Return (x, y) of the center of cell containing provided text 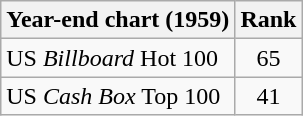
Rank (268, 20)
65 (268, 58)
US Cash Box Top 100 (118, 96)
Year-end chart (1959) (118, 20)
US Billboard Hot 100 (118, 58)
41 (268, 96)
